Locate the cell with the specified text and output its (X, Y) center coordinate. 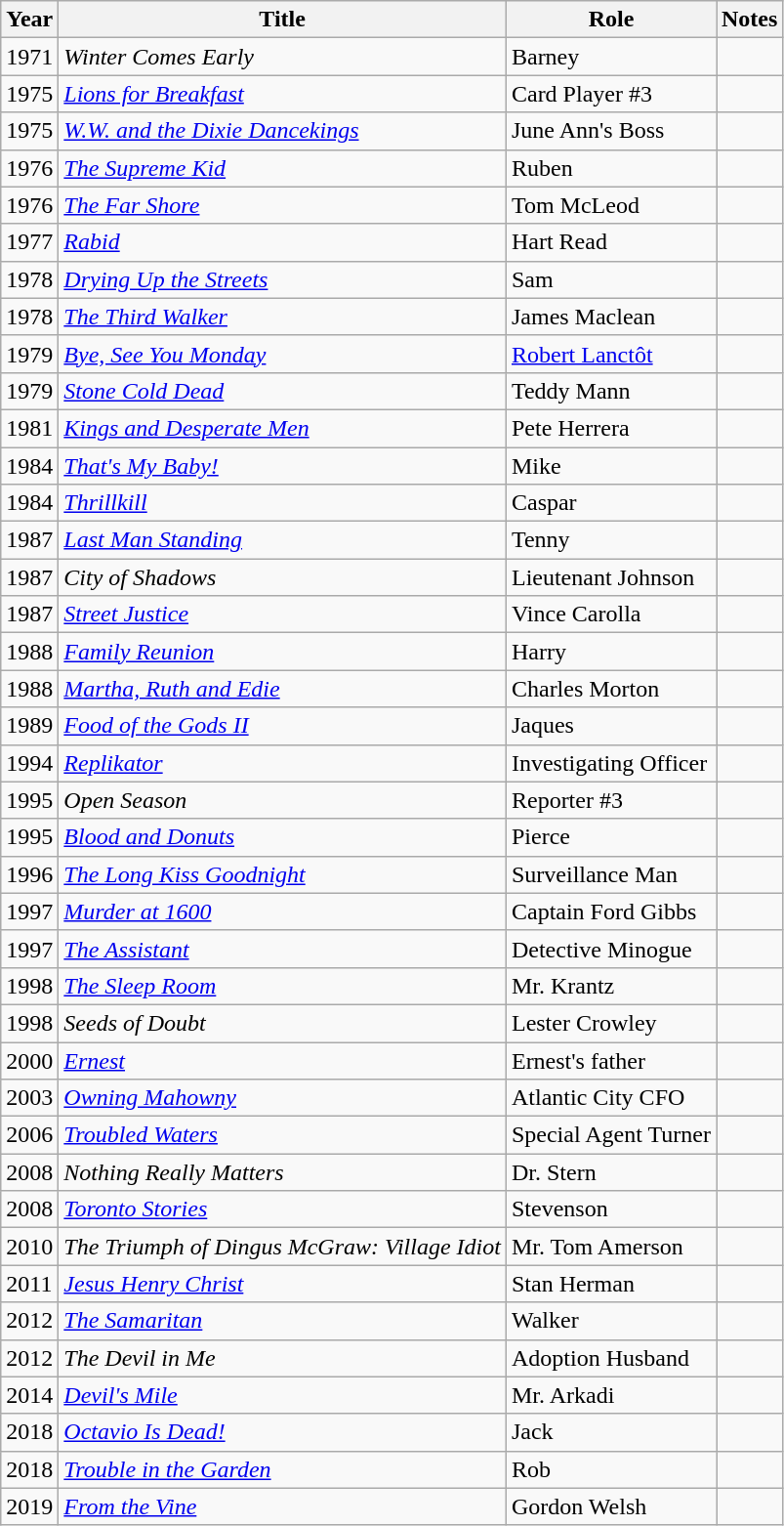
2003 (29, 1098)
Tenny (611, 540)
Ruben (611, 168)
Seeds of Doubt (283, 1023)
2011 (29, 1284)
Lieutenant Johnson (611, 577)
Mr. Arkadi (611, 1395)
Troubled Waters (283, 1135)
Blood and Donuts (283, 837)
Charles Morton (611, 689)
Jesus Henry Christ (283, 1284)
Reporter #3 (611, 800)
Teddy Mann (611, 391)
Role (611, 20)
2006 (29, 1135)
Notes (750, 20)
The Sleep Room (283, 986)
Investigating Officer (611, 763)
Owning Mahowny (283, 1098)
Jaques (611, 726)
Dr. Stern (611, 1172)
Walker (611, 1321)
Ernest's father (611, 1060)
The Samaritan (283, 1321)
2019 (29, 1506)
The Long Kiss Goodnight (283, 874)
2010 (29, 1247)
Jack (611, 1432)
Surveillance Man (611, 874)
Bye, See You Monday (283, 354)
Thrillkill (283, 503)
Gordon Welsh (611, 1506)
The Triumph of Dingus McGraw: Village Idiot (283, 1247)
The Far Shore (283, 205)
Stevenson (611, 1209)
Rob (611, 1469)
Card Player #3 (611, 94)
Pierce (611, 837)
1996 (29, 874)
June Ann's Boss (611, 131)
Nothing Really Matters (283, 1172)
From the Vine (283, 1506)
Rabid (283, 242)
Barney (611, 57)
Food of the Gods II (283, 726)
Martha, Ruth and Edie (283, 689)
Replikator (283, 763)
Mr. Krantz (611, 986)
The Assistant (283, 949)
Street Justice (283, 615)
That's My Baby! (283, 466)
1994 (29, 763)
Sam (611, 279)
Hart Read (611, 242)
Year (29, 20)
James Maclean (611, 317)
Captain Ford Gibbs (611, 911)
Trouble in the Garden (283, 1469)
Murder at 1600 (283, 911)
Atlantic City CFO (611, 1098)
The Supreme Kid (283, 168)
Detective Minogue (611, 949)
Ernest (283, 1060)
Lester Crowley (611, 1023)
Vince Carolla (611, 615)
Mr. Tom Amerson (611, 1247)
Caspar (611, 503)
Last Man Standing (283, 540)
Family Reunion (283, 652)
Robert Lanctôt (611, 354)
Title (283, 20)
1971 (29, 57)
2000 (29, 1060)
Drying Up the Streets (283, 279)
Special Agent Turner (611, 1135)
The Devil in Me (283, 1358)
2014 (29, 1395)
Stan Herman (611, 1284)
Stone Cold Dead (283, 391)
Octavio Is Dead! (283, 1432)
W.W. and the Dixie Dancekings (283, 131)
Mike (611, 466)
Winter Comes Early (283, 57)
Open Season (283, 800)
1977 (29, 242)
The Third Walker (283, 317)
City of Shadows (283, 577)
Pete Herrera (611, 428)
Tom McLeod (611, 205)
Kings and Desperate Men (283, 428)
Harry (611, 652)
Adoption Husband (611, 1358)
Devil's Mile (283, 1395)
1989 (29, 726)
Toronto Stories (283, 1209)
1981 (29, 428)
Lions for Breakfast (283, 94)
